Return the (X, Y) coordinate for the center point of the cell that contains the specified text.  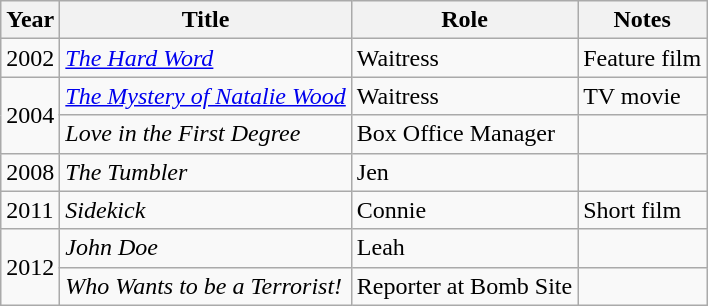
Year (30, 20)
The Tumbler (206, 172)
Sidekick (206, 210)
John Doe (206, 248)
2002 (30, 58)
Who Wants to be a Terrorist! (206, 286)
Notes (642, 20)
Box Office Manager (464, 134)
The Hard Word (206, 58)
Reporter at Bomb Site (464, 286)
Leah (464, 248)
2012 (30, 267)
TV movie (642, 96)
Feature film (642, 58)
2011 (30, 210)
Short film (642, 210)
Title (206, 20)
2008 (30, 172)
Connie (464, 210)
The Mystery of Natalie Wood (206, 96)
Jen (464, 172)
Role (464, 20)
2004 (30, 115)
Love in the First Degree (206, 134)
